Locate the cell with the specified text and output its (x, y) center coordinate. 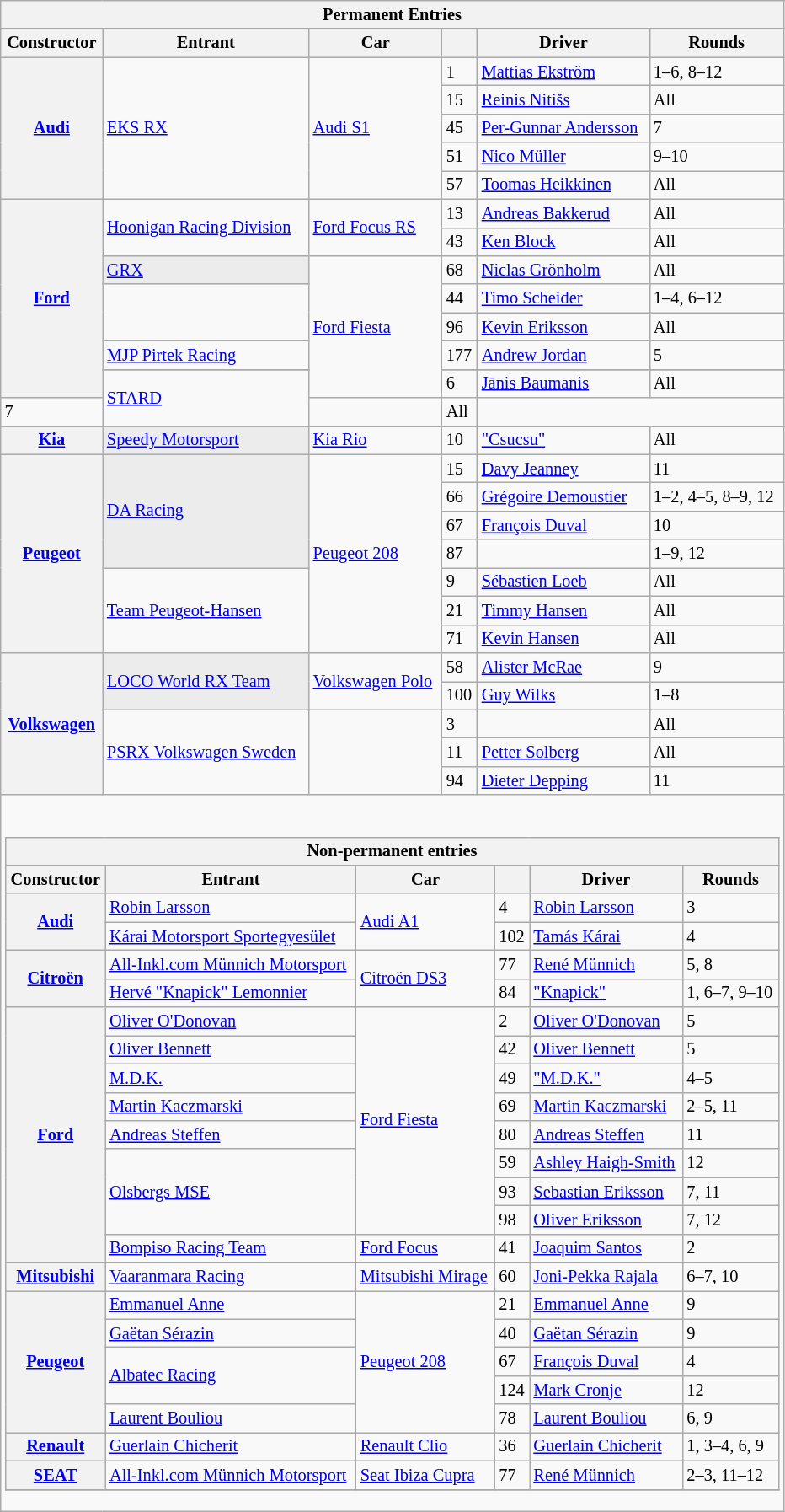
68 (460, 270)
78 (512, 1418)
51 (460, 157)
49 (512, 1078)
Niclas Grönholm (563, 270)
Nico Müller (563, 157)
Olsbergs MSE (231, 1192)
Citroën (56, 978)
Volkswagen (52, 723)
Dieter Depping (563, 780)
GRX (206, 270)
Hervé "Knapick" Lemonnier (231, 993)
Kárai Motorsport Sportegyesület (231, 936)
Hoonigan Racing Division (206, 228)
Ford Focus (426, 1248)
"Csucsu" (563, 440)
M.D.K. (231, 1078)
100 (460, 695)
Tamás Kárai (606, 936)
42 (512, 1049)
80 (512, 1134)
1, 6–7, 9–10 (730, 993)
Vaaranmara Racing (231, 1277)
44 (460, 298)
Oliver Eriksson (606, 1220)
Audi A1 (426, 922)
1–6, 8–12 (716, 72)
DA Racing (206, 511)
1–9, 12 (716, 554)
69 (512, 1107)
Ashley Haigh-Smith (606, 1163)
Mitsubishi Mirage (426, 1277)
Team Peugeot-Hansen (206, 610)
Bompiso Racing Team (231, 1248)
Jānis Baumanis (563, 383)
2–3, 11–12 (730, 1475)
Kevin Hansen (563, 639)
124 (512, 1390)
Joaquim Santos (606, 1248)
Albatec Racing (231, 1375)
Sebastian Eriksson (606, 1192)
EKS RX (206, 128)
Reinis Nitišs (563, 99)
Per-Gunnar Andersson (563, 128)
6–7, 10 (730, 1277)
Ford Focus RS (376, 228)
Guy Wilks (563, 695)
6 (460, 383)
84 (512, 993)
Renault Clio (426, 1446)
Davy Jeanney (563, 469)
Grégoire Demoustier (563, 496)
7, 12 (730, 1220)
4–5 (730, 1078)
93 (512, 1192)
59 (512, 1163)
"M.D.K." (606, 1078)
Ken Block (563, 242)
5, 8 (730, 964)
Timmy Hansen (563, 610)
LOCO World RX Team (206, 681)
"Knapick" (606, 993)
Mark Cronje (606, 1390)
96 (460, 327)
177 (460, 355)
Citroën DS3 (426, 978)
36 (512, 1446)
7, 11 (730, 1192)
Speedy Motorsport (206, 440)
2–5, 11 (730, 1107)
43 (460, 242)
Andrew Jordan (563, 355)
Permanent Entries (392, 14)
9–10 (716, 157)
Sébastien Loeb (563, 582)
Volkswagen Polo (376, 681)
Joni-Pekka Rajala (606, 1277)
Timo Scheider (563, 298)
Non-permanent entries (392, 851)
Petter Solberg (563, 752)
STARD (206, 398)
45 (460, 128)
60 (512, 1277)
102 (512, 936)
66 (460, 496)
PSRX Volkswagen Sweden (206, 752)
57 (460, 185)
40 (512, 1333)
94 (460, 780)
71 (460, 639)
Audi S1 (376, 128)
Andreas Bakkerud (563, 213)
Alister McRae (563, 667)
Renault (56, 1446)
Kia Rio (376, 440)
Mattias Ekström (563, 72)
SEAT (56, 1475)
1–4, 6–12 (716, 298)
1 (460, 72)
Mitsubishi (56, 1277)
87 (460, 554)
98 (512, 1220)
MJP Pirtek Racing (206, 355)
Toomas Heikkinen (563, 185)
13 (460, 213)
41 (512, 1248)
1–8 (716, 695)
Kia (52, 440)
6, 9 (730, 1418)
Kevin Eriksson (563, 327)
1, 3–4, 6, 9 (730, 1446)
58 (460, 667)
1–2, 4–5, 8–9, 12 (716, 496)
Seat Ibiza Cupra (426, 1475)
